Return [X, Y] of the center of cell containing provided text 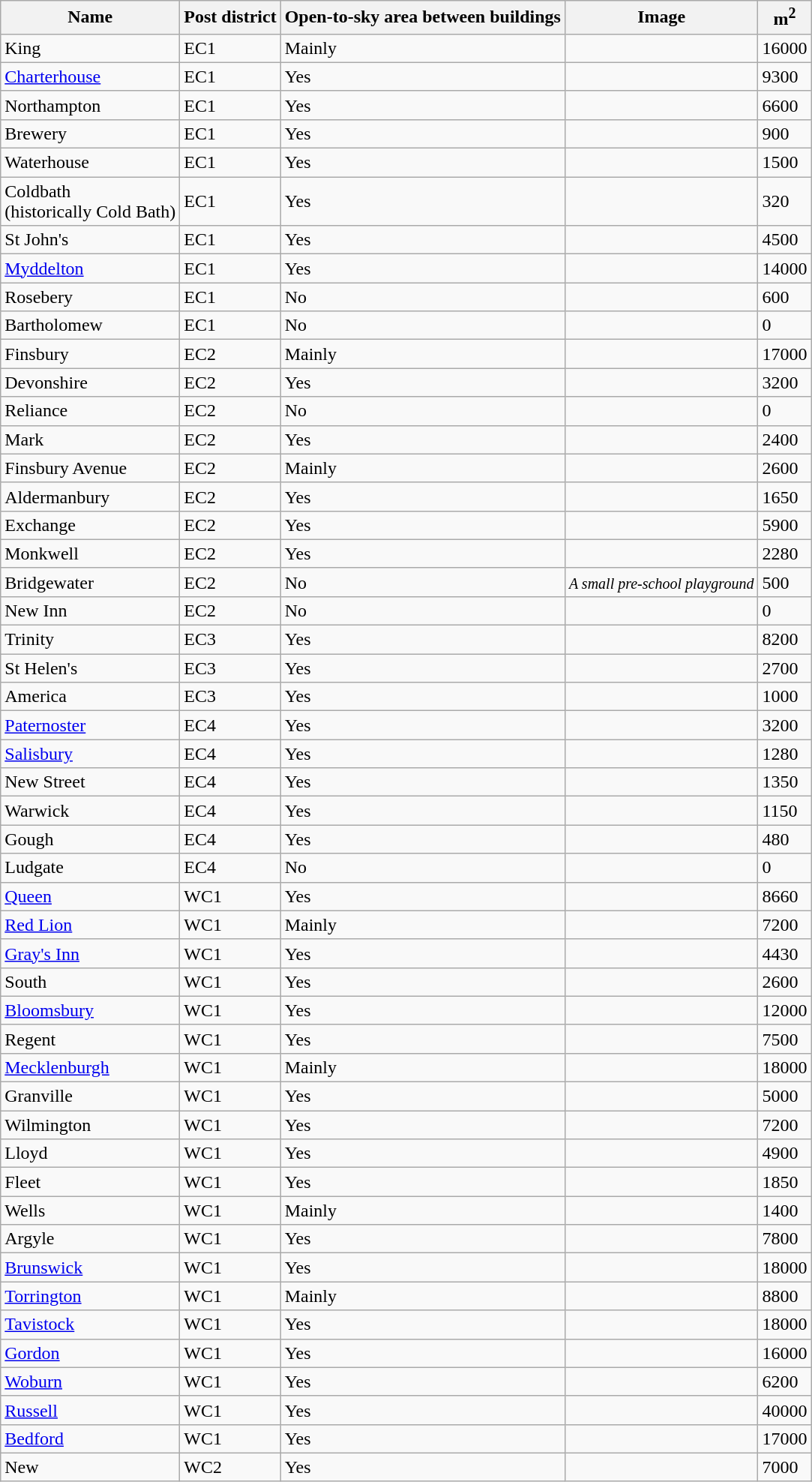
Waterhouse [90, 163]
Devonshire [90, 382]
Gray's Inn [90, 953]
Warwick [90, 811]
WC2 [230, 1467]
New Inn [90, 610]
6600 [784, 105]
Rosebery [90, 297]
St John's [90, 240]
12000 [784, 1010]
Coldbath(historically Cold Bath) [90, 201]
Brunswick [90, 1267]
America [90, 697]
2700 [784, 668]
Mark [90, 439]
4430 [784, 953]
South [90, 982]
Tavistock [90, 1324]
Argyle [90, 1239]
Image [661, 18]
Charterhouse [90, 76]
Open-to-sky area between buildings [423, 18]
Bridgewater [90, 582]
St Helen's [90, 668]
600 [784, 297]
Post district [230, 18]
Queen [90, 896]
8660 [784, 896]
Torrington [90, 1296]
4900 [784, 1153]
Wells [90, 1210]
Bloomsbury [90, 1010]
9300 [784, 76]
900 [784, 133]
Red Lion [90, 925]
A small pre-school playground [661, 582]
1280 [784, 754]
Exchange [90, 525]
8200 [784, 640]
Aldermanbury [90, 496]
14000 [784, 268]
m2 [784, 18]
Russell [90, 1410]
1500 [784, 163]
Bedford [90, 1438]
7800 [784, 1239]
Myddelton [90, 268]
Bartholomew [90, 325]
Reliance [90, 411]
Lloyd [90, 1153]
Monkwell [90, 553]
Fleet [90, 1182]
1000 [784, 697]
1350 [784, 782]
2400 [784, 439]
7500 [784, 1039]
7000 [784, 1467]
New Street [90, 782]
5900 [784, 525]
Wilmington [90, 1125]
New [90, 1467]
Ludgate [90, 868]
8800 [784, 1296]
Paternoster [90, 725]
Salisbury [90, 754]
6200 [784, 1381]
480 [784, 839]
Gough [90, 839]
Name [90, 18]
Mecklenburgh [90, 1067]
40000 [784, 1410]
1650 [784, 496]
Finsbury Avenue [90, 468]
500 [784, 582]
Woburn [90, 1381]
Granville [90, 1096]
5000 [784, 1096]
2280 [784, 553]
Finsbury [90, 354]
Brewery [90, 133]
Gordon [90, 1353]
Northampton [90, 105]
Trinity [90, 640]
1150 [784, 811]
1850 [784, 1182]
Regent [90, 1039]
1400 [784, 1210]
320 [784, 201]
King [90, 48]
4500 [784, 240]
